Return the (X, Y) coordinate for the center point of the cell that contains the specified text.  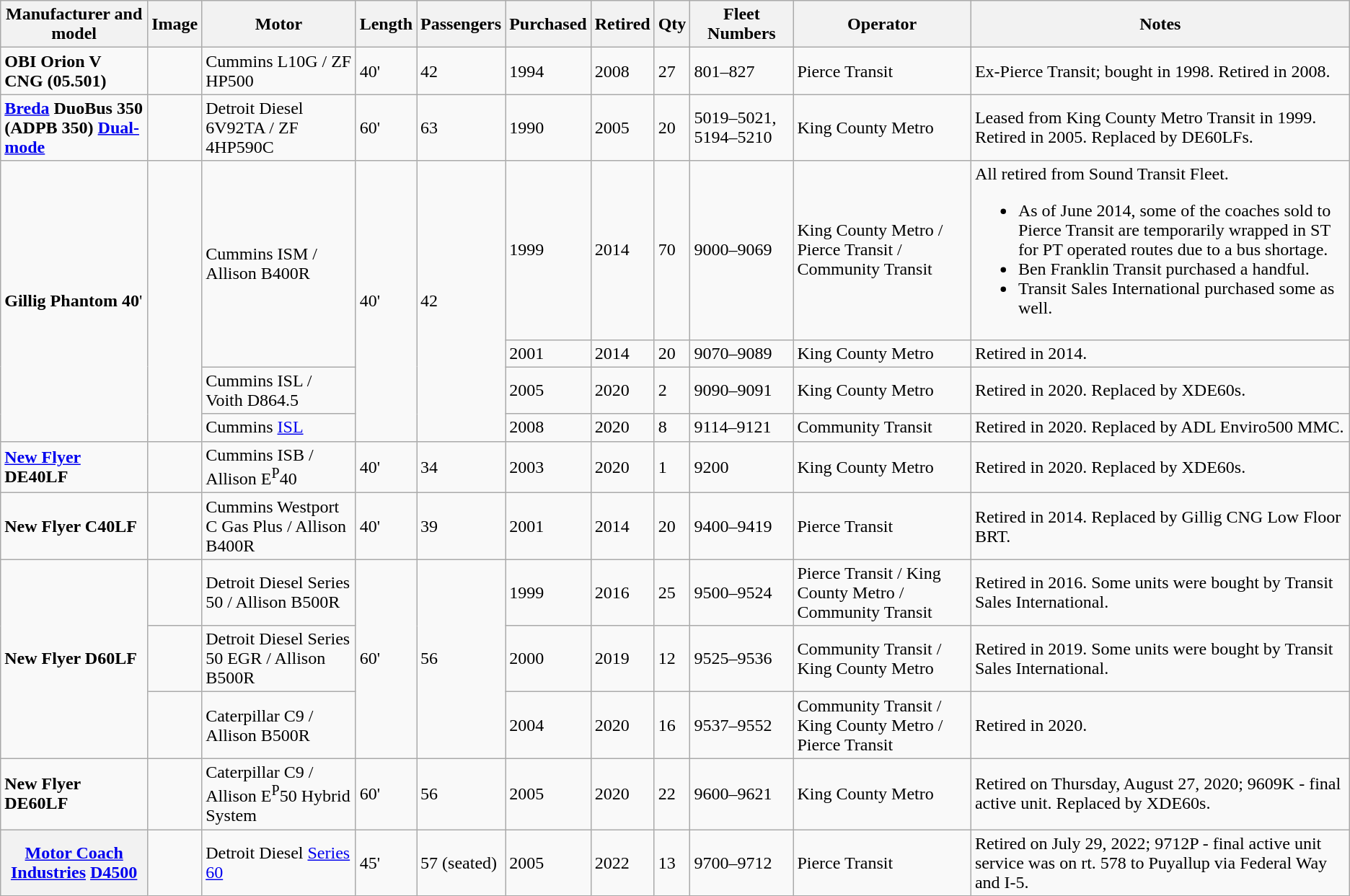
New Flyer DE40LF (74, 467)
1 (672, 467)
9400–9419 (741, 526)
2022 (622, 863)
Retired in 2016. Some units were bought by Transit Sales International. (1160, 593)
Community Transit / King County Metro (882, 659)
Detroit Diesel Series 50 / Allison B500R (278, 593)
Qty (672, 25)
Pierce Transit / King County Metro / Community Transit (882, 593)
9000–9069 (741, 250)
2000 (548, 659)
39 (462, 526)
2016 (622, 593)
Ex-Pierce Transit; bought in 1998. Retired in 2008. (1160, 71)
16 (672, 725)
Length (386, 25)
Detroit Diesel Series 60 (278, 863)
Breda DuoBus 350(ADPB 350) Dual-mode (74, 128)
70 (672, 250)
Retired in 2014. (1160, 353)
Cummins Westport C Gas Plus / Allison B400R (278, 526)
Notes (1160, 25)
Leased from King County Metro Transit in 1999. Retired in 2005. Replaced by DE60LFs. (1160, 128)
2003 (548, 467)
12 (672, 659)
801–827 (741, 71)
1994 (548, 71)
New Flyer DE60LF (74, 794)
Community Transit (882, 427)
Detroit Diesel 6V92TA / ZF 4HP590C (278, 128)
Fleet Numbers (741, 25)
9114–9121 (741, 427)
9070–9089 (741, 353)
9090–9091 (741, 391)
Caterpillar C9 / Allison EP50 Hybrid System (278, 794)
9500–9524 (741, 593)
22 (672, 794)
57 (seated) (462, 863)
Cummins ISM / Allison B400R (278, 264)
King County Metro / Pierce Transit / Community Transit (882, 250)
Motor Coach Industries D4500 (74, 863)
63 (462, 128)
27 (672, 71)
Cummins ISL (278, 427)
1990 (548, 128)
Motor (278, 25)
2 (672, 391)
8 (672, 427)
9200 (741, 467)
45' (386, 863)
Retired (622, 25)
Image (175, 25)
9537–9552 (741, 725)
Caterpillar C9 / Allison B500R (278, 725)
Retired on July 29, 2022; 9712P - final active unit service was on rt. 578 to Puyallup via Federal Way and I-5. (1160, 863)
9700–9712 (741, 863)
9600–9621 (741, 794)
Retired on Thursday, August 27, 2020; 9609K - final active unit. Replaced by XDE60s. (1160, 794)
Purchased (548, 25)
Community Transit / King County Metro / Pierce Transit (882, 725)
5019–5021, 5194–5210 (741, 128)
2019 (622, 659)
13 (672, 863)
Operator (882, 25)
2004 (548, 725)
Retired in 2020. (1160, 725)
34 (462, 467)
New Flyer C40LF (74, 526)
Retired in 2019. Some units were bought by Transit Sales International. (1160, 659)
Cummins ISL / Voith D864.5 (278, 391)
Cummins ISB / Allison EP40 (278, 467)
Cummins L10G / ZF HP500 (278, 71)
25 (672, 593)
Gillig Phantom 40' (74, 301)
9525–9536 (741, 659)
Retired in 2020. Replaced by ADL Enviro500 MMC. (1160, 427)
Retired in 2014. Replaced by Gillig CNG Low Floor BRT. (1160, 526)
Manufacturer and model (74, 25)
OBI Orion V CNG (05.501) (74, 71)
Detroit Diesel Series 50 EGR / Allison B500R (278, 659)
Passengers (462, 25)
New Flyer D60LF (74, 659)
